Capture the cell that displays the provided text and extract its [x, y] central coordinate. 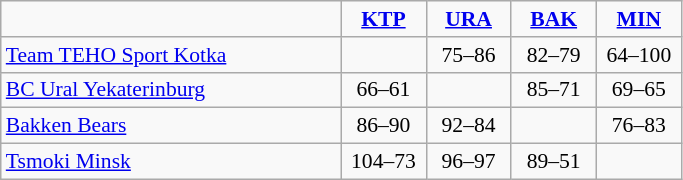
69–65 [638, 90]
66–61 [384, 90]
MIN [638, 19]
Tsmoki Minsk [171, 162]
82–79 [554, 55]
Team TEHO Sport Kotka [171, 55]
86–90 [384, 126]
75–86 [468, 55]
64–100 [638, 55]
104–73 [384, 162]
Bakken Bears [171, 126]
85–71 [554, 90]
92–84 [468, 126]
BAK [554, 19]
KTP [384, 19]
76–83 [638, 126]
URA [468, 19]
BC Ural Yekaterinburg [171, 90]
89–51 [554, 162]
96–97 [468, 162]
